Return the (x, y) coordinate for the center point of the cell that contains the specified text.  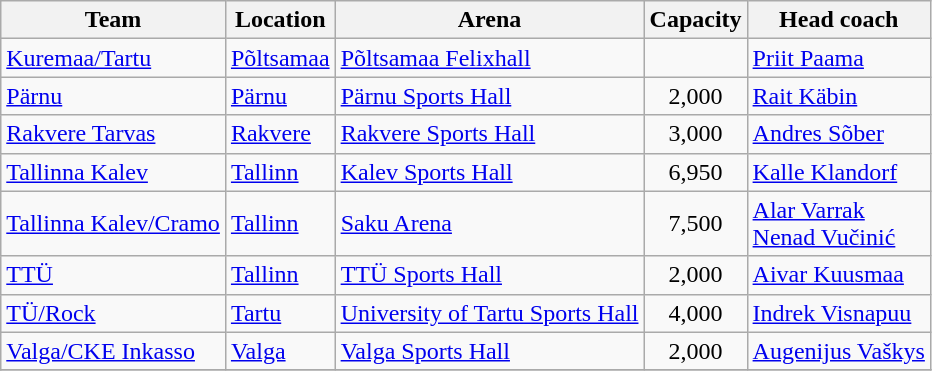
4,000 (696, 313)
Saku Arena (490, 224)
7,500 (696, 224)
Valga Sports Hall (490, 351)
Kalle Klandorf (838, 172)
Head coach (838, 20)
Location (280, 20)
University of Tartu Sports Hall (490, 313)
TÜ/Rock (114, 313)
Rait Käbin (838, 96)
Põltsamaa (280, 58)
Põltsamaa Felixhall (490, 58)
Kalev Sports Hall (490, 172)
Augenijus Vaškys (838, 351)
Tallinna Kalev (114, 172)
Priit Paama (838, 58)
Tartu (280, 313)
6,950 (696, 172)
Valga/CKE Inkasso (114, 351)
Kuremaa/Tartu (114, 58)
Pärnu Sports Hall (490, 96)
Valga (280, 351)
Tallinna Kalev/Cramo (114, 224)
Aivar Kuusmaa (838, 275)
Team (114, 20)
Indrek Visnapuu (838, 313)
Rakvere (280, 134)
Andres Sõber (838, 134)
Arena (490, 20)
Rakvere Tarvas (114, 134)
Rakvere Sports Hall (490, 134)
TTÜ Sports Hall (490, 275)
Alar Varrak Nenad Vučinić (838, 224)
3,000 (696, 134)
TTÜ (114, 275)
Capacity (696, 20)
